Output the (X, Y) coordinate of the center of the cell containing the given text.  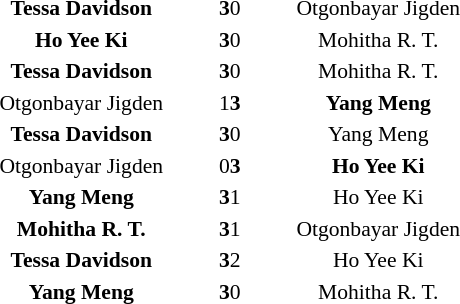
03 (230, 166)
13 (230, 102)
32 (230, 260)
